Detect which cell encompasses the target text, then output its [X, Y] center coordinate. 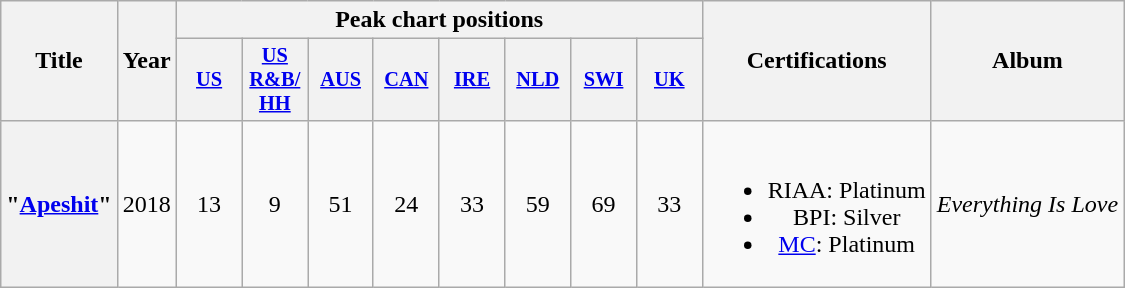
13 [209, 204]
UK [669, 80]
CAN [406, 80]
RIAA: PlatinumBPI: SilverMC: Platinum [816, 204]
59 [538, 204]
69 [604, 204]
USR&B/HH [275, 80]
9 [275, 204]
SWI [604, 80]
Peak chart positions [439, 20]
Title [59, 61]
IRE [472, 80]
24 [406, 204]
Certifications [816, 61]
Everything Is Love [1027, 204]
2018 [146, 204]
NLD [538, 80]
Year [146, 61]
Album [1027, 61]
US [209, 80]
51 [341, 204]
"Apeshit" [59, 204]
AUS [341, 80]
